Detect which cell encompasses the target text, then output its [x, y] center coordinate. 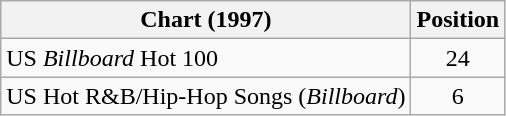
US Billboard Hot 100 [206, 58]
Chart (1997) [206, 20]
US Hot R&B/Hip-Hop Songs (Billboard) [206, 96]
6 [458, 96]
24 [458, 58]
Position [458, 20]
